Return the (x, y) coordinate for the center point of the cell that contains the specified text.  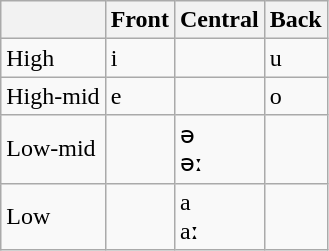
u (296, 58)
Back (296, 20)
Front (140, 20)
Central (219, 20)
Low-mid (53, 149)
o (296, 96)
Low (53, 216)
aaː (219, 216)
e (140, 96)
High-mid (53, 96)
əəː (219, 149)
High (53, 58)
i (140, 58)
